Capture the cell that displays the provided text and extract its (x, y) central coordinate. 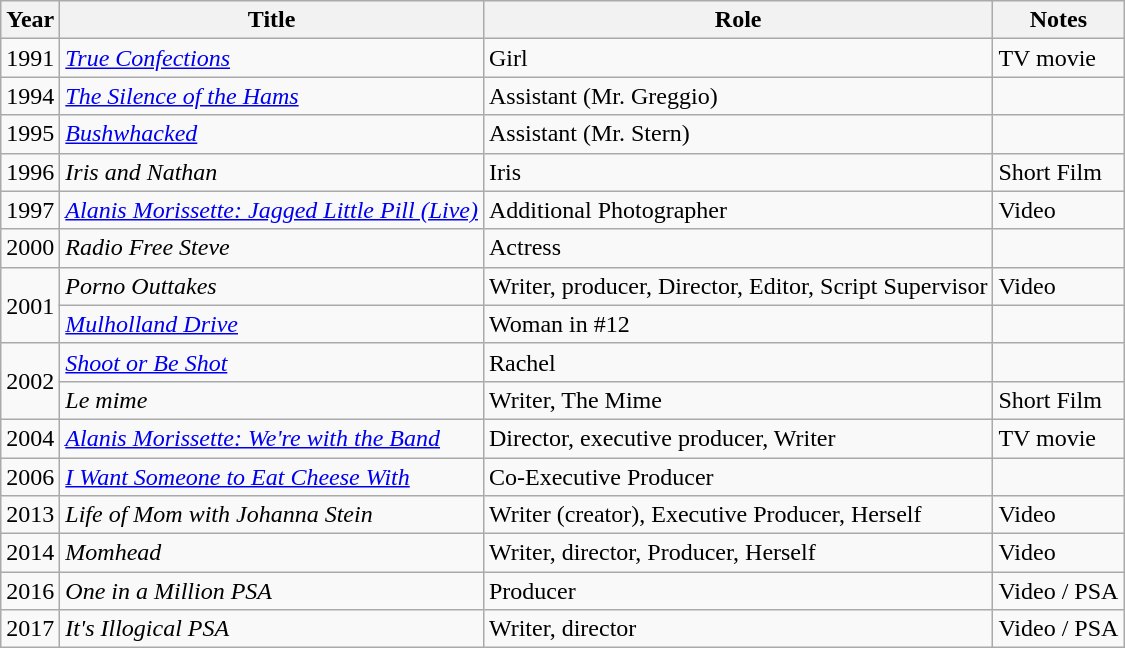
Mulholland Drive (272, 324)
Actress (738, 248)
2017 (30, 629)
2002 (30, 381)
Iris (738, 172)
Porno Outtakes (272, 286)
Bushwhacked (272, 134)
Title (272, 20)
The Silence of the Hams (272, 96)
Iris and Nathan (272, 172)
One in a Million PSA (272, 591)
Momhead (272, 553)
2016 (30, 591)
Assistant (Mr. Greggio) (738, 96)
Producer (738, 591)
1997 (30, 210)
Le mime (272, 400)
Assistant (Mr. Stern) (738, 134)
Radio Free Steve (272, 248)
2013 (30, 515)
1991 (30, 58)
Director, executive producer, Writer (738, 438)
Girl (738, 58)
1995 (30, 134)
It's Illogical PSA (272, 629)
Life of Mom with Johanna Stein (272, 515)
Shoot or Be Shot (272, 362)
True Confections (272, 58)
Writer (creator), Executive Producer, Herself (738, 515)
Writer, director (738, 629)
2014 (30, 553)
Woman in #12 (738, 324)
Year (30, 20)
2004 (30, 438)
Additional Photographer (738, 210)
Writer, producer, Director, Editor, Script Supervisor (738, 286)
Co-Executive Producer (738, 477)
Writer, director, Producer, Herself (738, 553)
2001 (30, 305)
Alanis Morissette: Jagged Little Pill (Live) (272, 210)
1994 (30, 96)
Rachel (738, 362)
I Want Someone to Eat Cheese With (272, 477)
Role (738, 20)
Notes (1058, 20)
1996 (30, 172)
2000 (30, 248)
2006 (30, 477)
Writer, The Mime (738, 400)
Alanis Morissette: We're with the Band (272, 438)
